Locate the cell with the specified text and output its [X, Y] center coordinate. 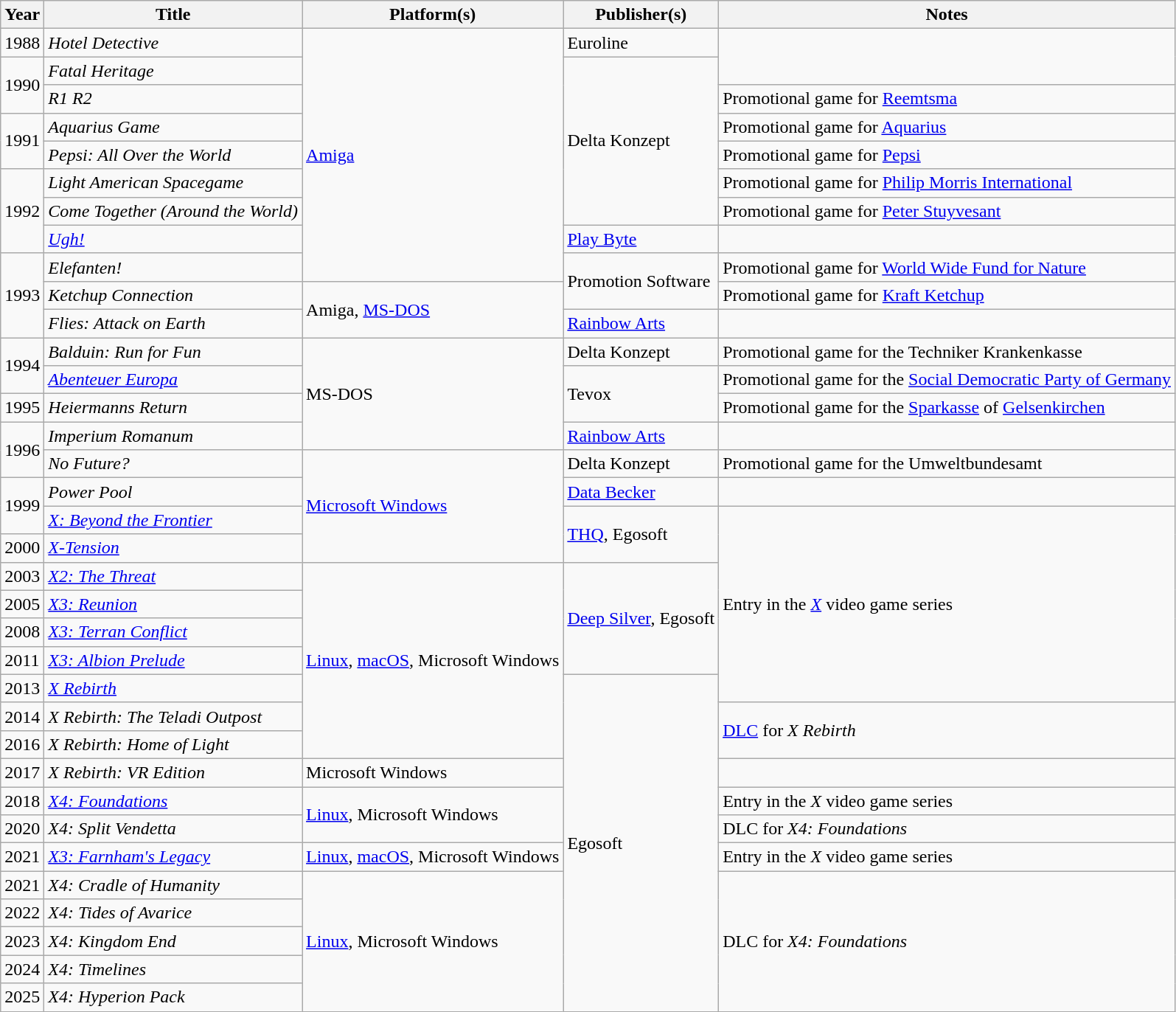
1994 [22, 366]
1999 [22, 506]
X4: Cradle of Humanity [173, 885]
X4: Tides of Avarice [173, 913]
Balduin: Run for Fun [173, 352]
X3: Farnham's Legacy [173, 857]
2024 [22, 969]
1992 [22, 211]
Amiga [433, 155]
X Rebirth: The Teladi Outpost [173, 716]
Imperium Romanum [173, 436]
X: Beyond the Frontier [173, 520]
Pepsi: All Over the World [173, 155]
Light American Spacegame [173, 183]
1990 [22, 85]
Data Becker [641, 492]
Notes [947, 15]
Promotion Software [641, 281]
Fatal Heritage [173, 71]
Promotional game for the Umweltbundesamt [947, 464]
X3: Reunion [173, 604]
2005 [22, 604]
Amiga, MS-DOS [433, 309]
X4: Hyperion Pack [173, 997]
Promotional game for Kraft Ketchup [947, 295]
2016 [22, 744]
Promotional game for Pepsi [947, 155]
Flies: Attack on Earth [173, 323]
X3: Albion Prelude [173, 660]
DLC for X Rebirth [947, 730]
Promotional game for the Sparkasse of Gelsenkirchen [947, 408]
X2: The Threat [173, 576]
1988 [22, 43]
2017 [22, 772]
2000 [22, 548]
X4: Kingdom End [173, 941]
X Rebirth: Home of Light [173, 744]
Promotional game for World Wide Fund for Nature [947, 267]
THQ, Egosoft [641, 534]
Aquarius Game [173, 127]
2025 [22, 997]
Euroline [641, 43]
Abenteuer Europa [173, 380]
Promotional game for Philip Morris International [947, 183]
X Rebirth [173, 688]
2013 [22, 688]
Promotional game for Peter Stuyvesant [947, 211]
Elefanten! [173, 267]
2020 [22, 829]
Publisher(s) [641, 15]
Year [22, 15]
R1 R2 [173, 99]
Egosoft [641, 842]
X4: Foundations [173, 800]
X-Tension [173, 548]
MS-DOS [433, 394]
Promotional game for Aquarius [947, 127]
X4: Split Vendetta [173, 829]
Promotional game for Reemtsma [947, 99]
2018 [22, 800]
Hotel Detective [173, 43]
2011 [22, 660]
Tevox [641, 394]
1991 [22, 141]
Promotional game for the Social Democratic Party of Germany [947, 380]
Heiermanns Return [173, 408]
2022 [22, 913]
Promotional game for the Techniker Krankenkasse [947, 352]
2014 [22, 716]
Ketchup Connection [173, 295]
1993 [22, 295]
1995 [22, 408]
Title [173, 15]
X4: Timelines [173, 969]
Power Pool [173, 492]
X3: Terran Conflict [173, 632]
Ugh! [173, 239]
2003 [22, 576]
2008 [22, 632]
Play Byte [641, 239]
Come Together (Around the World) [173, 211]
No Future? [173, 464]
2023 [22, 941]
Platform(s) [433, 15]
Deep Silver, Egosoft [641, 618]
1996 [22, 450]
X Rebirth: VR Edition [173, 772]
